Extract the [x, y] coordinate from the center of the cell holding the provided text.  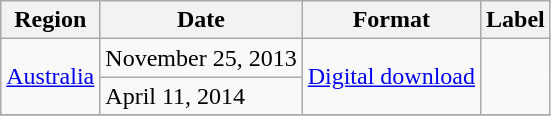
Region [50, 20]
Label [516, 20]
April 11, 2014 [201, 96]
Format [391, 20]
Australia [50, 77]
November 25, 2013 [201, 58]
Digital download [391, 77]
Date [201, 20]
